Determine the (X, Y) coordinate at the center of the cell enclosing the given text.  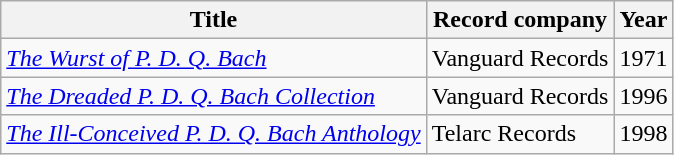
The Dreaded P. D. Q. Bach Collection (214, 96)
Telarc Records (520, 134)
Record company (520, 20)
Title (214, 20)
1971 (644, 58)
The Wurst of P. D. Q. Bach (214, 58)
1996 (644, 96)
Year (644, 20)
1998 (644, 134)
The Ill-Conceived P. D. Q. Bach Anthology (214, 134)
